Return the (X, Y) coordinate for the center point of the cell that contains the specified text.  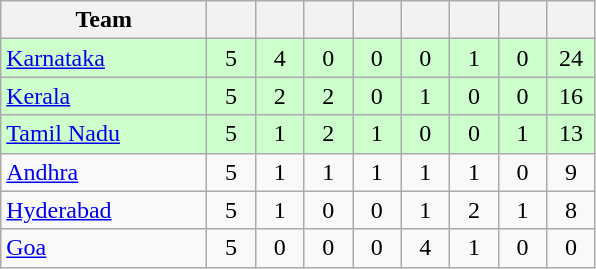
Team (104, 20)
Karnataka (104, 58)
Tamil Nadu (104, 134)
9 (572, 172)
Kerala (104, 96)
Andhra (104, 172)
24 (572, 58)
Hyderabad (104, 210)
13 (572, 134)
Goa (104, 248)
8 (572, 210)
16 (572, 96)
